Capture the cell that displays the provided text and extract its [x, y] central coordinate. 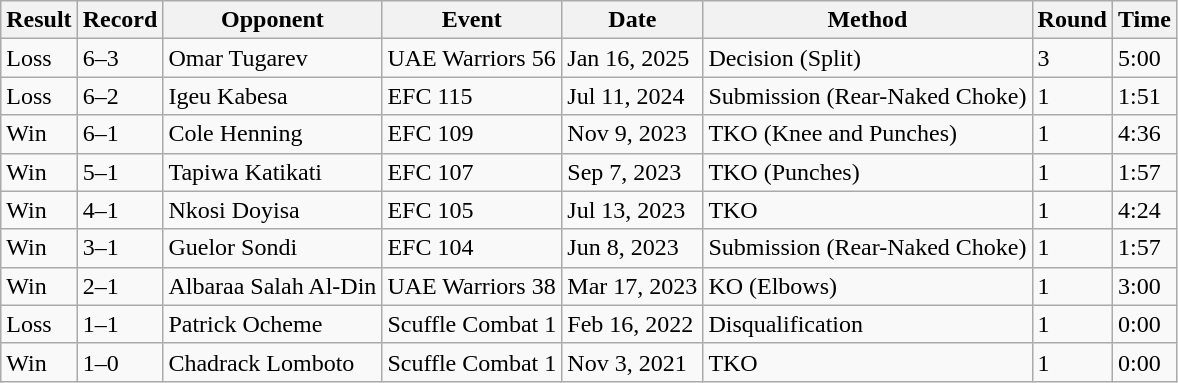
6–3 [120, 58]
Date [632, 20]
Event [472, 20]
Jun 8, 2023 [632, 248]
UAE Warriors 38 [472, 286]
1:51 [1144, 96]
Decision (Split) [868, 58]
EFC 105 [472, 210]
EFC 107 [472, 172]
6–2 [120, 96]
Tapiwa Katikati [272, 172]
Sep 7, 2023 [632, 172]
5:00 [1144, 58]
Feb 16, 2022 [632, 324]
4:24 [1144, 210]
6–1 [120, 134]
KO (Elbows) [868, 286]
Disqualification [868, 324]
Method [868, 20]
Result [39, 20]
1–0 [120, 362]
Jul 13, 2023 [632, 210]
2–1 [120, 286]
3–1 [120, 248]
Record [120, 20]
Chadrack Lomboto [272, 362]
4:36 [1144, 134]
Nov 3, 2021 [632, 362]
EFC 104 [472, 248]
EFC 109 [472, 134]
Nov 9, 2023 [632, 134]
Nkosi Doyisa [272, 210]
Guelor Sondi [272, 248]
TKO (Knee and Punches) [868, 134]
Cole Henning [272, 134]
Jul 11, 2024 [632, 96]
Opponent [272, 20]
Patrick Ocheme [272, 324]
3:00 [1144, 286]
4–1 [120, 210]
TKO (Punches) [868, 172]
Albaraa Salah Al-Din [272, 286]
5–1 [120, 172]
EFC 115 [472, 96]
Omar Tugarev [272, 58]
Round [1072, 20]
Jan 16, 2025 [632, 58]
UAE Warriors 56 [472, 58]
1–1 [120, 324]
Igeu Kabesa [272, 96]
3 [1072, 58]
Time [1144, 20]
Mar 17, 2023 [632, 286]
